For the text-containing cell, return its midpoint in [X, Y] coordinate format. 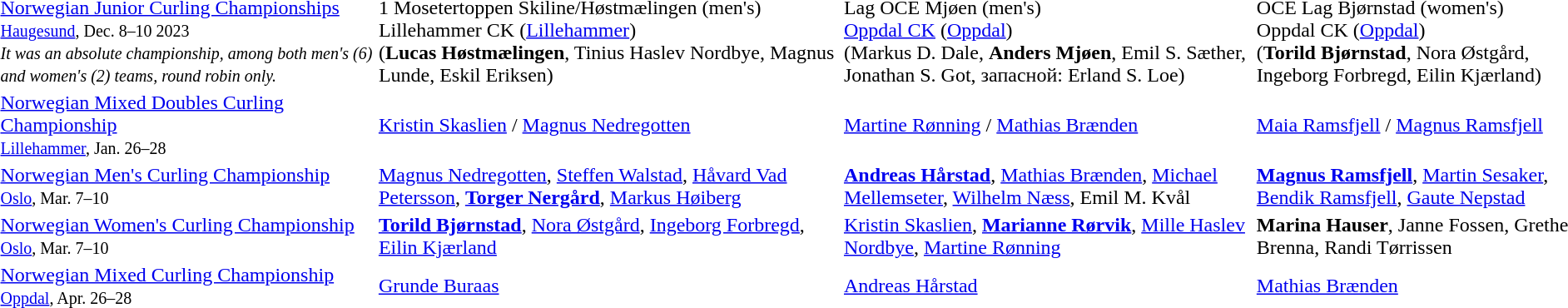
Kristin Skaslien, Marianne Rørvik, Mille Haslev Nordbye, Martine Rønning [1047, 236]
Magnus Nedregotten, Steffen Walstad, Håvard Vad Petersson, Torger Nergård, Markus Høiberg [608, 186]
Andreas Hårstad, Mathias Brænden, Michael Mellemseter, Wilhelm Næss, Emil M. Kvål [1047, 186]
Kristin Skaslien / Magnus Nedregotten [608, 125]
Martine Rønning / Mathias Brænden [1047, 125]
Torild Bjørnstad, Nora Østgård, Ingeborg Forbregd, Eilin Kjærland [608, 236]
